Determine the [X, Y] coordinate at the center of the cell enclosing the given text.  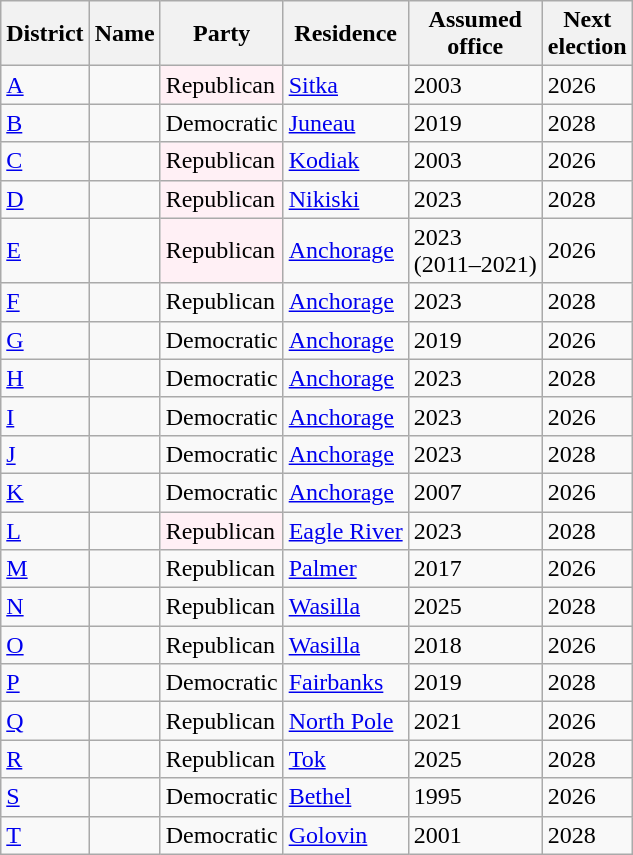
H [45, 378]
Name [124, 34]
T [45, 835]
D [45, 199]
S [45, 797]
1995 [475, 797]
B [45, 123]
Juneau [346, 123]
F [45, 302]
G [45, 340]
2021 [475, 721]
Kodiak [346, 161]
O [45, 645]
2018 [475, 645]
Bethel [346, 797]
N [45, 607]
2023(2011–2021) [475, 250]
Golovin [346, 835]
2001 [475, 835]
A [45, 85]
Tok [346, 759]
R [45, 759]
P [45, 683]
K [45, 492]
District [45, 34]
Palmer [346, 569]
Fairbanks [346, 683]
Eagle River [346, 531]
I [45, 416]
C [45, 161]
Assumedoffice [475, 34]
Nextelection [587, 34]
M [45, 569]
2017 [475, 569]
J [45, 454]
Q [45, 721]
L [45, 531]
E [45, 250]
Residence [346, 34]
2007 [475, 492]
Sitka [346, 85]
Nikiski [346, 199]
Party [222, 34]
North Pole [346, 721]
